Pinpoint the cell where the given text exists, returning its [X, Y] midpoint coordinate. 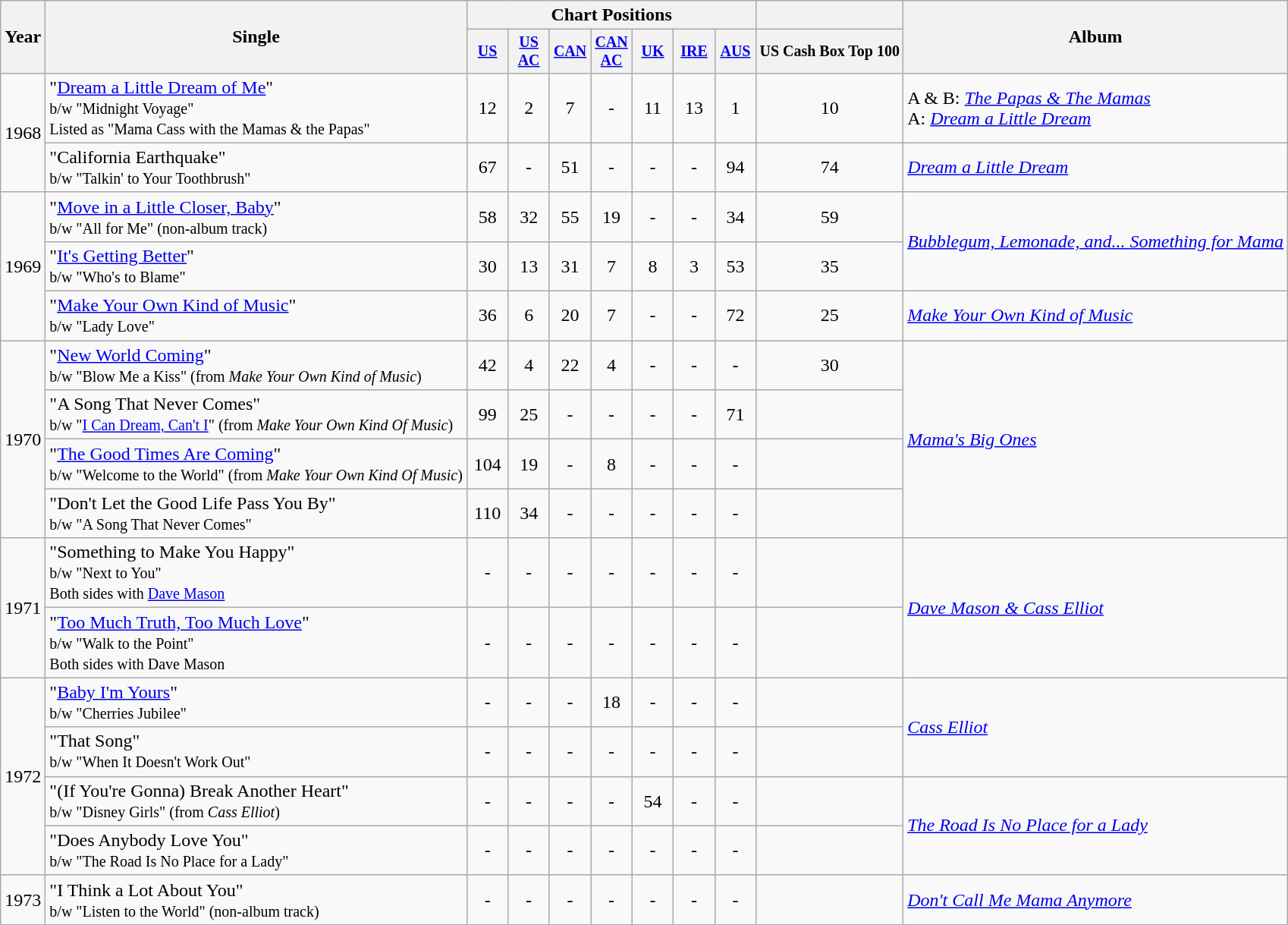
Single [256, 37]
59 [830, 217]
US [487, 52]
IRE [694, 52]
CAN [570, 52]
UK [652, 52]
"Baby I'm Yours"b/w "Cherries Jubilee" [256, 703]
"That Song"b/w "When It Doesn't Work Out" [256, 751]
"Too Much Truth, Too Much Love"b/w "Walk to the Point"Both sides with Dave Mason [256, 643]
"I Think a Lot About You"b/w "Listen to the World" (non-album track) [256, 900]
2 [529, 108]
1972 [23, 776]
"Move in a Little Closer, Baby"b/w "All for Me" (non-album track) [256, 217]
1 [735, 108]
110 [487, 513]
"(If You're Gonna) Break Another Heart"b/w "Disney Girls" (from Cass Elliot) [256, 801]
"A Song That Never Comes"b/w "I Can Dream, Can't I" (from Make Your Own Kind Of Music) [256, 414]
"It's Getting Better"b/w "Who's to Blame" [256, 266]
1970 [23, 439]
"Dream a Little Dream of Me"b/w "Midnight Voyage"Listed as "Mama Cass with the Mamas & the Papas" [256, 108]
10 [830, 108]
"Does Anybody Love You"b/w "The Road Is No Place for a Lady" [256, 850]
Cass Elliot [1095, 727]
55 [570, 217]
Album [1095, 37]
Dream a Little Dream [1095, 167]
US Cash Box Top 100 [830, 52]
"New World Coming"b/w "Blow Me a Kiss" (from Make Your Own Kind of Music) [256, 366]
Year [23, 37]
The Road Is No Place for a Lady [1095, 826]
"Something to Make You Happy"b/w "Next to You"Both sides with Dave Mason [256, 573]
1969 [23, 266]
54 [652, 801]
Dave Mason & Cass Elliot [1095, 608]
"California Earthquake"b/w "Talkin' to Your Toothbrush" [256, 167]
104 [487, 464]
20 [570, 316]
1973 [23, 900]
36 [487, 316]
31 [570, 266]
USAC [529, 52]
74 [830, 167]
Mama's Big Ones [1095, 439]
CANAC [611, 52]
6 [529, 316]
AUS [735, 52]
99 [487, 414]
Chart Positions [611, 15]
51 [570, 167]
53 [735, 266]
58 [487, 217]
3 [694, 266]
Don't Call Me Mama Anymore [1095, 900]
18 [611, 703]
Make Your Own Kind of Music [1095, 316]
94 [735, 167]
"Make Your Own Kind of Music"b/w "Lady Love" [256, 316]
42 [487, 366]
11 [652, 108]
12 [487, 108]
1971 [23, 608]
"The Good Times Are Coming"b/w "Welcome to the World" (from Make Your Own Kind Of Music) [256, 464]
35 [830, 266]
Bubblegum, Lemonade, and... Something for Mama [1095, 241]
22 [570, 366]
72 [735, 316]
67 [487, 167]
71 [735, 414]
32 [529, 217]
"Don't Let the Good Life Pass You By"b/w "A Song That Never Comes" [256, 513]
A & B: The Papas & The Mamas A: Dream a Little Dream [1095, 108]
1968 [23, 132]
